Output the (X, Y) coordinate of the center of the cell containing the given text.  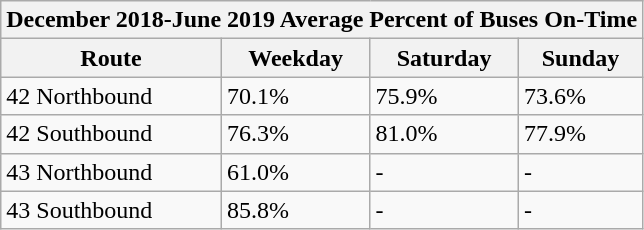
76.3% (295, 134)
77.9% (580, 134)
81.0% (444, 134)
Weekday (295, 58)
61.0% (295, 172)
43 Southbound (112, 210)
Sunday (580, 58)
Saturday (444, 58)
43 Northbound (112, 172)
December 2018-June 2019 Average Percent of Buses On-Time (322, 20)
Route (112, 58)
70.1% (295, 96)
42 Northbound (112, 96)
85.8% (295, 210)
75.9% (444, 96)
42 Southbound (112, 134)
73.6% (580, 96)
